Pinpoint the cell where the given text exists, returning its (x, y) midpoint coordinate. 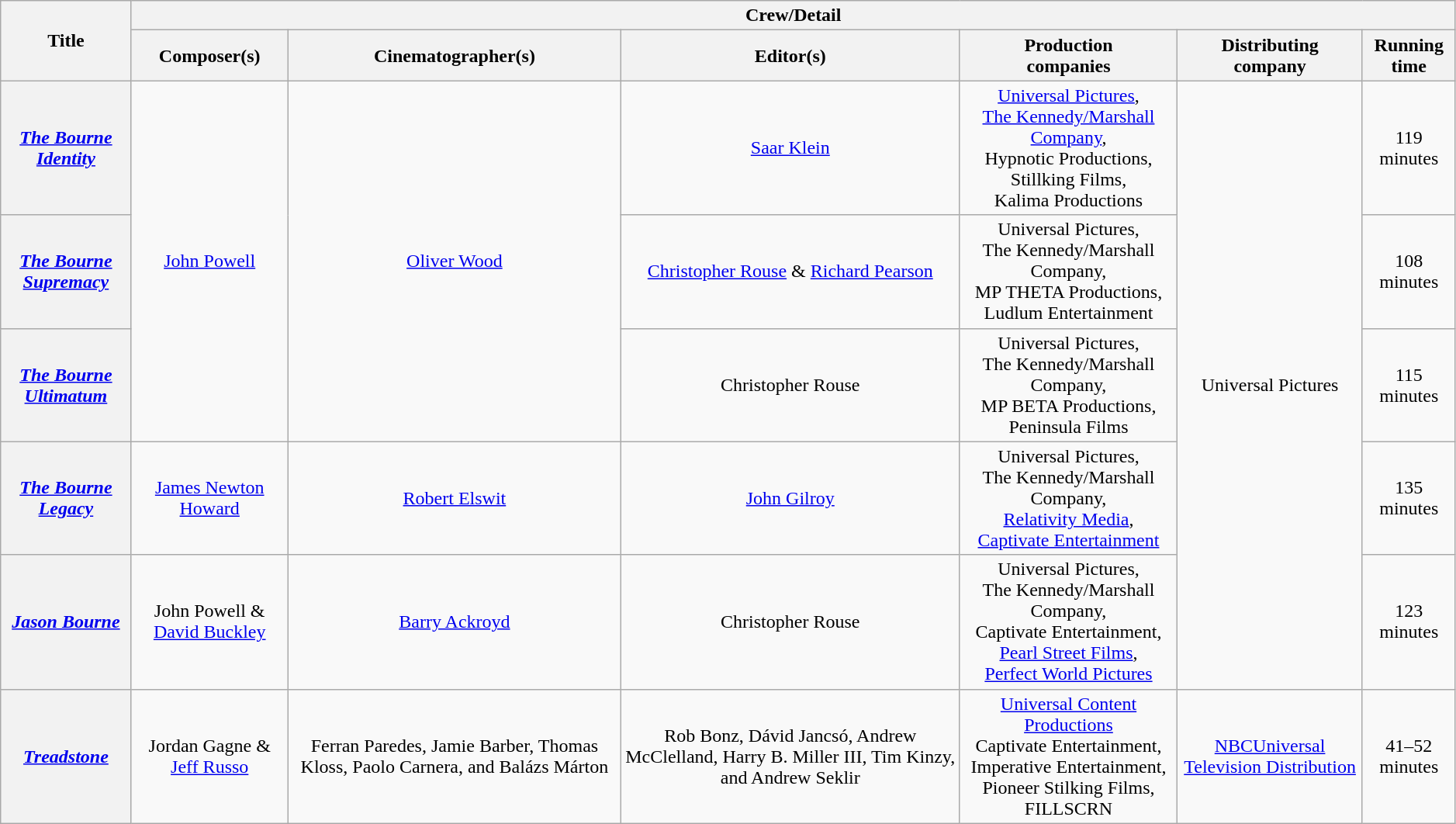
Rob Bonz, Dávid Jancsó, Andrew McClelland, Harry B. Miller III, Tim Kinzy, and Andrew Seklir (791, 756)
Robert Elswit (455, 498)
John Powell (209, 261)
123 minutes (1409, 622)
Running time (1409, 56)
Universal Pictures, The Kennedy/Marshall Company, Relativity Media, Captivate Entertainment (1069, 498)
115 minutes (1409, 385)
Universal Pictures, The Kennedy/Marshall Company, MP THETA Productions, Ludlum Entertainment (1069, 272)
Composer(s) (209, 56)
41–52 minutes (1409, 756)
Jason Bourne (66, 622)
Distributingcompany (1270, 56)
Editor(s) (791, 56)
Productioncompanies (1069, 56)
The Bourne Ultimatum (66, 385)
Universal Pictures, The Kennedy/Marshall Company, Captivate Entertainment, Pearl Street Films, Perfect World Pictures (1069, 622)
Christopher Rouse & Richard Pearson (791, 272)
Ferran Paredes, Jamie Barber, Thomas Kloss, Paolo Carnera, and Balázs Márton (455, 756)
108 minutes (1409, 272)
Cinematographer(s) (455, 56)
119 minutes (1409, 147)
The Bourne Identity (66, 147)
The Bourne Supremacy (66, 272)
Title (66, 40)
Universal Pictures (1270, 385)
John Powell & David Buckley (209, 622)
Oliver Wood (455, 261)
Universal Pictures, The Kennedy/Marshall Company, MP BETA Productions, Peninsula Films (1069, 385)
Universal Pictures, The Kennedy/Marshall Company, Hypnotic Productions, Stillking Films, Kalima Productions (1069, 147)
James Newton Howard (209, 498)
Saar Klein (791, 147)
John Gilroy (791, 498)
Barry Ackroyd (455, 622)
NBCUniversal Television Distribution (1270, 756)
Jordan Gagne & Jeff Russo (209, 756)
Treadstone (66, 756)
Universal Content Productions Captivate Entertainment, Imperative Entertainment, Pioneer Stilking Films, FILLSCRN (1069, 756)
135 minutes (1409, 498)
Crew/Detail (793, 16)
The Bourne Legacy (66, 498)
